Detect which cell encompasses the target text, then output its [x, y] center coordinate. 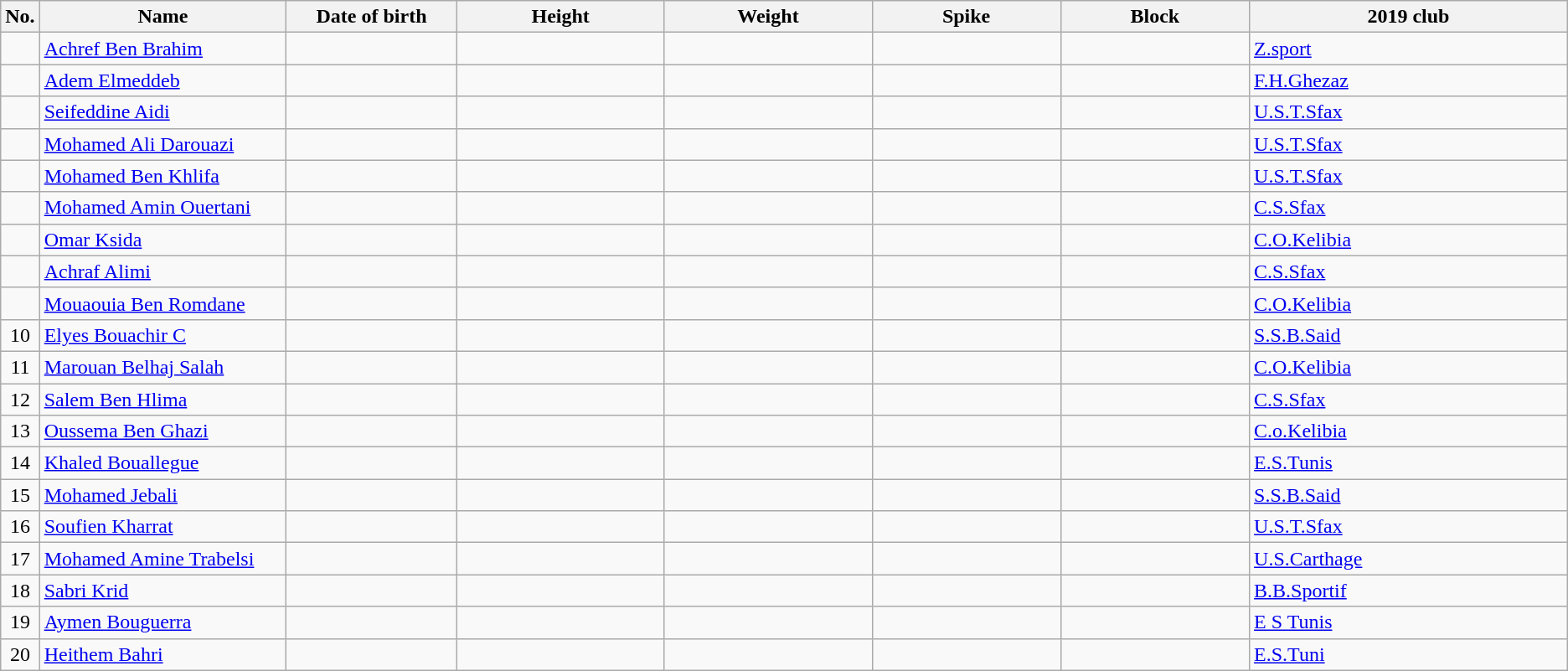
Date of birth [372, 17]
Omar Ksida [162, 240]
10 [20, 335]
No. [20, 17]
E.S.Tuni [1409, 654]
Elyes Bouachir C [162, 335]
12 [20, 400]
2019 club [1409, 17]
20 [20, 654]
E S Tunis [1409, 622]
14 [20, 463]
Achref Ben Brahim [162, 49]
Height [560, 17]
Mohamed Ali Darouazi [162, 144]
Name [162, 17]
15 [20, 495]
Mohamed Amin Ouertani [162, 208]
16 [20, 527]
U.S.Carthage [1409, 559]
Salem Ben Hlima [162, 400]
Weight [768, 17]
Soufien Kharrat [162, 527]
B.B.Sportif [1409, 591]
F.H.Ghezaz [1409, 80]
Heithem Bahri [162, 654]
18 [20, 591]
Achraf Alimi [162, 271]
11 [20, 367]
17 [20, 559]
Mouaouia Ben Romdane [162, 303]
19 [20, 622]
Z.sport [1409, 49]
Mohamed Amine Trabelsi [162, 559]
Aymen Bouguerra [162, 622]
Mohamed Jebali [162, 495]
Sabri Krid [162, 591]
Mohamed Ben Khlifa [162, 176]
Adem Elmeddeb [162, 80]
E.S.Tunis [1409, 463]
Spike [967, 17]
Block [1154, 17]
Marouan Belhaj Salah [162, 367]
Oussema Ben Ghazi [162, 431]
C.o.Kelibia [1409, 431]
Seifeddine Aidi [162, 112]
Khaled Bouallegue [162, 463]
13 [20, 431]
